Return [x, y] of the center of cell containing provided text 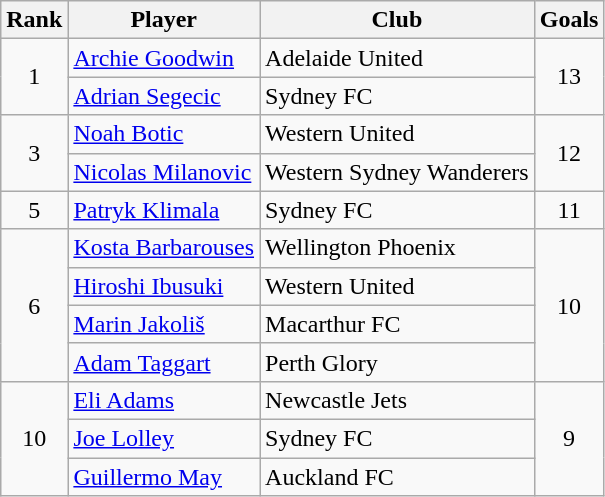
Joe Lolley [164, 438]
Club [398, 20]
12 [569, 153]
Western Sydney Wanderers [398, 172]
Adrian Segecic [164, 96]
1 [34, 77]
Hiroshi Ibusuki [164, 286]
11 [569, 210]
Guillermo May [164, 477]
Nicolas Milanovic [164, 172]
Kosta Barbarouses [164, 248]
Wellington Phoenix [398, 248]
Patryk Klimala [164, 210]
Archie Goodwin [164, 58]
Eli Adams [164, 400]
6 [34, 305]
5 [34, 210]
Perth Glory [398, 362]
Macarthur FC [398, 324]
Player [164, 20]
13 [569, 77]
Adelaide United [398, 58]
9 [569, 438]
Auckland FC [398, 477]
Adam Taggart [164, 362]
3 [34, 153]
Marin Jakoliš [164, 324]
Rank [34, 20]
Noah Botic [164, 134]
Newcastle Jets [398, 400]
Goals [569, 20]
